Identify which cell holds the provided text, then report its [x, y] central coordinate. 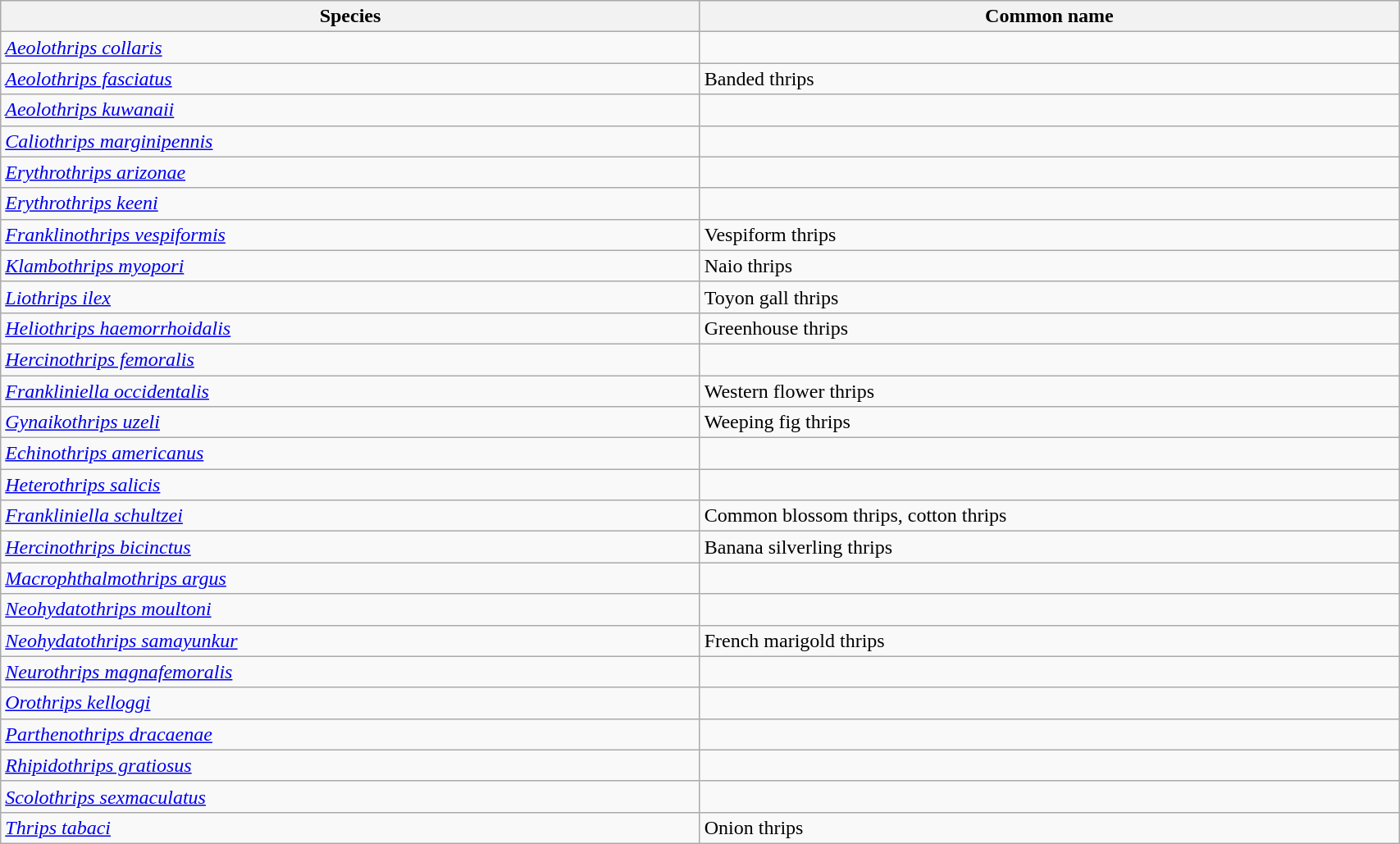
Macrophthalmothrips argus [350, 578]
Neohydatothrips samayunkur [350, 641]
Liothrips ilex [350, 297]
Caliothrips marginipennis [350, 141]
Aeolothrips kuwanaii [350, 110]
Vespiform thrips [1049, 235]
Parthenothrips dracaenae [350, 734]
Toyon gall thrips [1049, 297]
Onion thrips [1049, 828]
Species [350, 16]
Heliothrips haemorrhoidalis [350, 328]
Gynaikothrips uzeli [350, 422]
Common blossom thrips, cotton thrips [1049, 516]
Hercinothrips femoralis [350, 359]
Heterothrips salicis [350, 485]
Common name [1049, 16]
Franklinothrips vespiformis [350, 235]
French marigold thrips [1049, 641]
Rhipidothrips gratiosus [350, 765]
Aeolothrips collaris [350, 48]
Banana silverling thrips [1049, 547]
Weeping fig thrips [1049, 422]
Naio thrips [1049, 266]
Banded thrips [1049, 79]
Thrips tabaci [350, 828]
Western flower thrips [1049, 391]
Hercinothrips bicinctus [350, 547]
Frankliniella schultzei [350, 516]
Neurothrips magnafemoralis [350, 672]
Echinothrips americanus [350, 454]
Frankliniella occidentalis [350, 391]
Scolothrips sexmaculatus [350, 796]
Orothrips kelloggi [350, 703]
Greenhouse thrips [1049, 328]
Klambothrips myopori [350, 266]
Neohydatothrips moultoni [350, 609]
Erythrothrips keeni [350, 203]
Aeolothrips fasciatus [350, 79]
Erythrothrips arizonae [350, 172]
